For the text-containing cell, return its midpoint in (x, y) coordinate format. 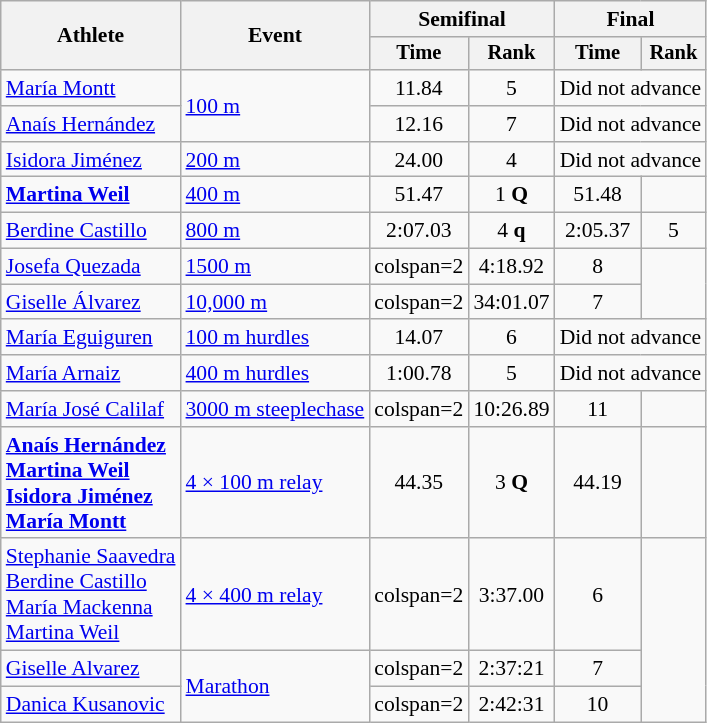
Anaís Hernández (91, 124)
34:01.07 (511, 302)
Giselle Álvarez (91, 302)
Semifinal (462, 19)
200 m (276, 160)
Martina Weil (91, 195)
Stephanie SaavedraBerdine CastilloMaría MackennaMartina Weil (91, 595)
10,000 m (276, 302)
10 (598, 705)
24.00 (418, 160)
María Montt (91, 88)
14.07 (418, 338)
Marathon (276, 686)
12.16 (418, 124)
2:07.03 (418, 231)
María José Calilaf (91, 409)
400 m hurdles (276, 373)
100 m hurdles (276, 338)
3 Q (511, 483)
Athlete (91, 36)
Giselle Alvarez (91, 669)
1 Q (511, 195)
2:42:31 (511, 705)
51.48 (598, 195)
44.35 (418, 483)
Isidora Jiménez (91, 160)
44.19 (598, 483)
4 q (511, 231)
Josefa Quezada (91, 267)
Danica Kusanovic (91, 705)
8 (598, 267)
800 m (276, 231)
10:26.89 (511, 409)
11.84 (418, 88)
3:37.00 (511, 595)
3000 m steeplechase (276, 409)
4:18.92 (511, 267)
1:00.78 (418, 373)
100 m (276, 106)
400 m (276, 195)
2:05.37 (598, 231)
Event (276, 36)
Berdine Castillo (91, 231)
Anaís HernándezMartina WeilIsidora JiménezMaría Montt (91, 483)
4 × 400 m relay (276, 595)
11 (598, 409)
51.47 (418, 195)
Final (631, 19)
María Arnaiz (91, 373)
4 × 100 m relay (276, 483)
2:37:21 (511, 669)
María Eguiguren (91, 338)
1500 m (276, 267)
4 (511, 160)
